Provide the (X, Y) coordinate of the cell's center where the given text is located.  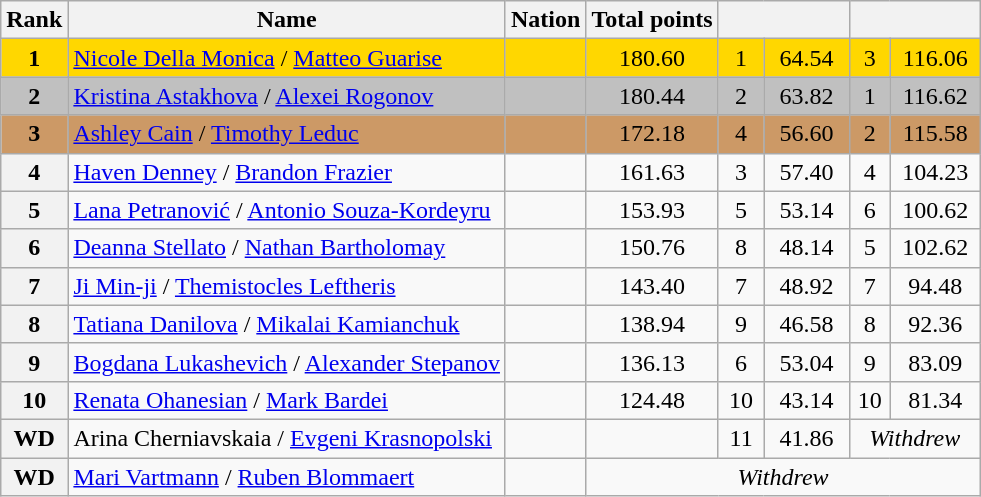
81.34 (935, 400)
116.62 (935, 96)
46.58 (806, 324)
115.58 (935, 134)
48.14 (806, 248)
180.60 (652, 58)
116.06 (935, 58)
180.44 (652, 96)
150.76 (652, 248)
92.36 (935, 324)
102.62 (935, 248)
Nation (545, 20)
57.40 (806, 172)
172.18 (652, 134)
Deanna Stellato / Nathan Bartholomay (287, 248)
136.13 (652, 362)
Bogdana Lukashevich / Alexander Stepanov (287, 362)
53.14 (806, 210)
Kristina Astakhova / Alexei Rogonov (287, 96)
Tatiana Danilova / Mikalai Kamianchuk (287, 324)
43.14 (806, 400)
63.82 (806, 96)
Renata Ohanesian / Mark Bardei (287, 400)
Total points (652, 20)
153.93 (652, 210)
Name (287, 20)
104.23 (935, 172)
Ji Min-ji / Themistocles Leftheris (287, 286)
Lana Petranović / Antonio Souza-Kordeyru (287, 210)
124.48 (652, 400)
Ashley Cain / Timothy Leduc (287, 134)
138.94 (652, 324)
11 (741, 438)
83.09 (935, 362)
56.60 (806, 134)
53.04 (806, 362)
64.54 (806, 58)
Nicole Della Monica / Matteo Guarise (287, 58)
161.63 (652, 172)
Haven Denney / Brandon Frazier (287, 172)
Arina Cherniavskaia / Evgeni Krasnopolski (287, 438)
Rank (34, 20)
100.62 (935, 210)
48.92 (806, 286)
Mari Vartmann / Ruben Blommaert (287, 477)
143.40 (652, 286)
94.48 (935, 286)
41.86 (806, 438)
